Return the [x, y] coordinate for the center point of the cell that contains the specified text.  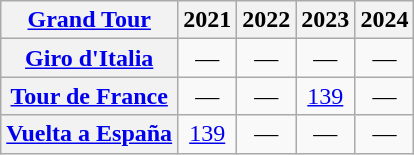
2022 [266, 20]
Tour de France [90, 96]
Giro d'Italia [90, 58]
2023 [326, 20]
Grand Tour [90, 20]
Vuelta a España [90, 134]
2021 [208, 20]
2024 [384, 20]
